Locate the cell with the specified text and output its (X, Y) center coordinate. 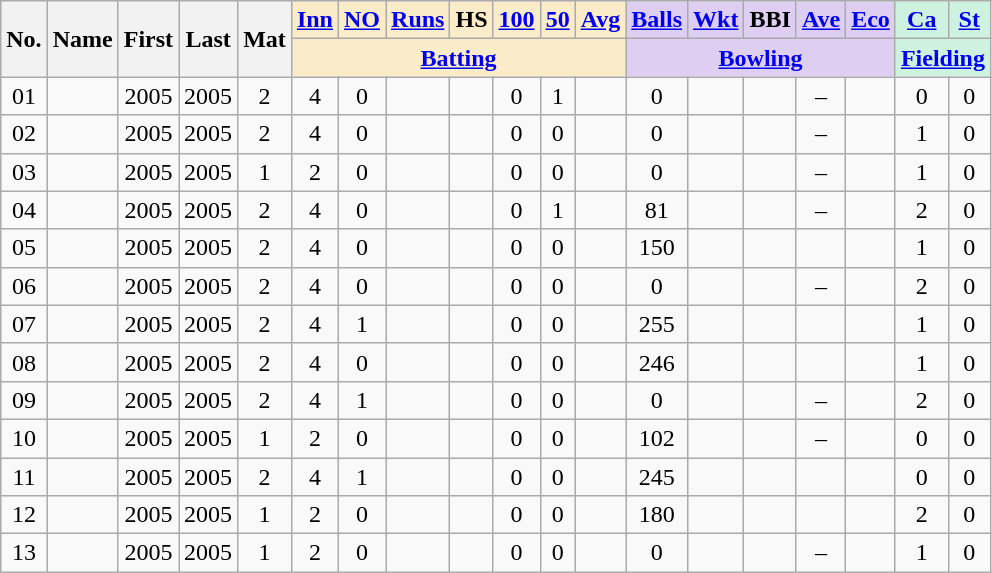
Balls (657, 20)
81 (657, 210)
06 (24, 286)
13 (24, 553)
50 (558, 20)
08 (24, 362)
246 (657, 362)
12 (24, 515)
Avg (600, 20)
04 (24, 210)
10 (24, 438)
Fielding (942, 58)
Last (208, 39)
02 (24, 134)
07 (24, 324)
Name (82, 39)
Wkt (716, 20)
11 (24, 477)
01 (24, 96)
HS (472, 20)
Batting (458, 58)
102 (657, 438)
No. (24, 39)
BBI (770, 20)
180 (657, 515)
09 (24, 400)
Bowling (761, 58)
NO (362, 20)
150 (657, 248)
03 (24, 172)
100 (516, 20)
Inn (314, 20)
Ca (922, 20)
First (148, 39)
245 (657, 477)
Runs (418, 20)
Mat (265, 39)
Eco (871, 20)
Ave (820, 20)
255 (657, 324)
St (969, 20)
05 (24, 248)
